Return the [X, Y] coordinate for the center point of the cell that contains the specified text.  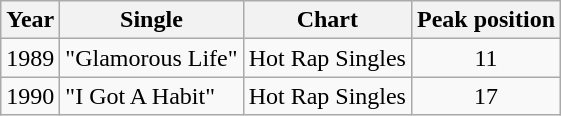
Peak position [486, 20]
Year [30, 20]
Single [152, 20]
1989 [30, 58]
"I Got A Habit" [152, 96]
11 [486, 58]
17 [486, 96]
1990 [30, 96]
Chart [327, 20]
"Glamorous Life" [152, 58]
